Output the [X, Y] coordinate of the center of the cell containing the given text.  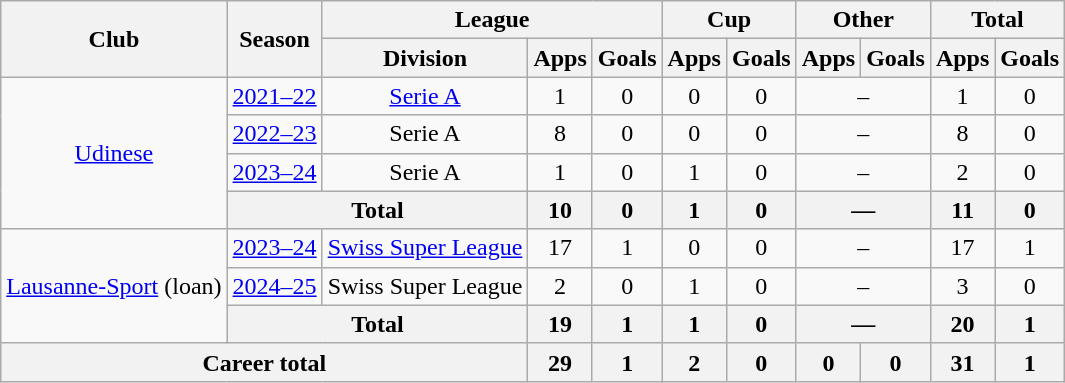
2024–25 [274, 286]
2021–22 [274, 96]
19 [560, 324]
31 [962, 362]
Division [425, 58]
Season [274, 39]
Career total [264, 362]
League [492, 20]
10 [560, 210]
11 [962, 210]
Lausanne-Sport (loan) [114, 286]
20 [962, 324]
29 [560, 362]
Other [863, 20]
Club [114, 39]
2022–23 [274, 134]
Udinese [114, 153]
Cup [729, 20]
3 [962, 286]
